Locate the cell with the specified text and output its [X, Y] center coordinate. 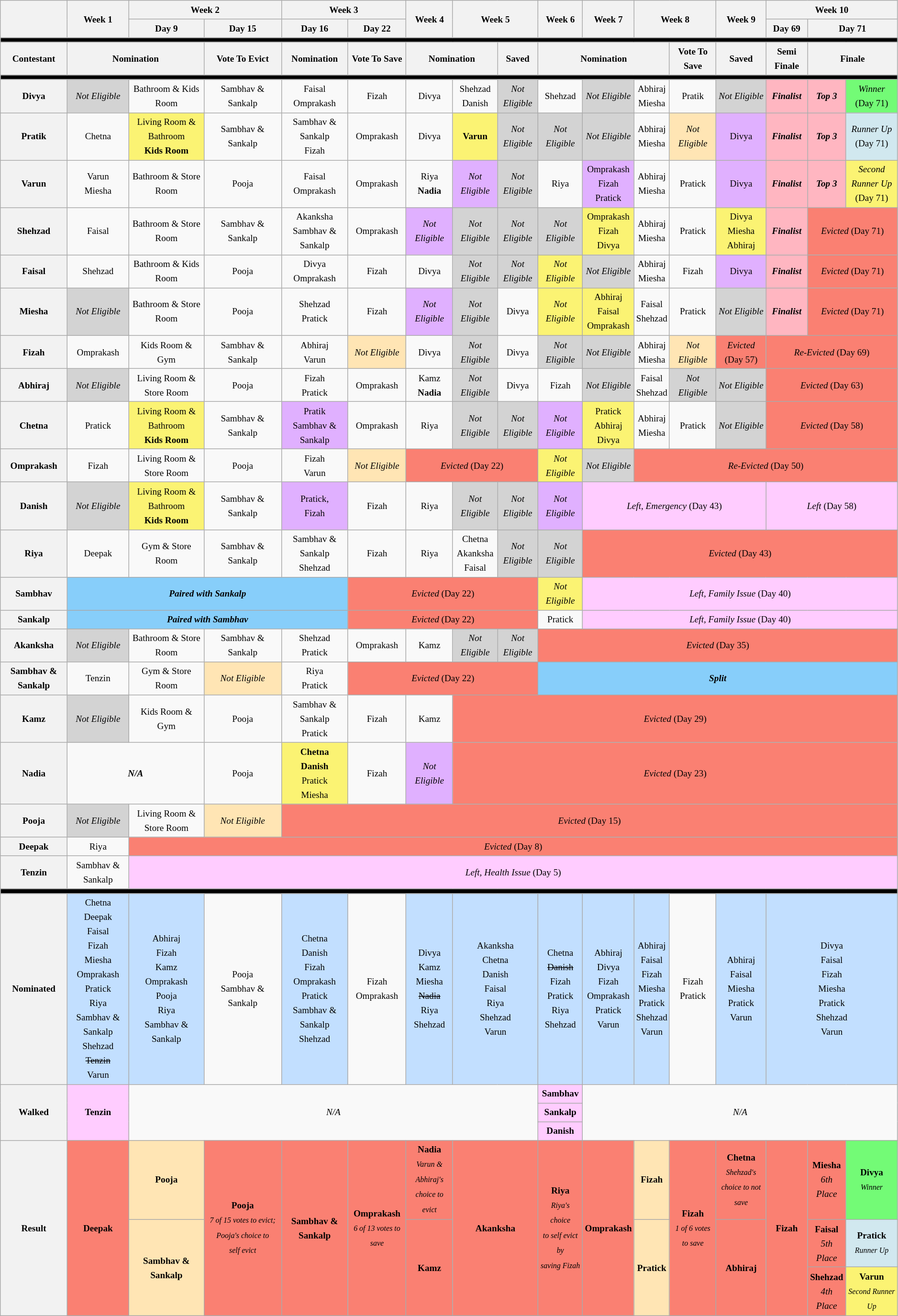
Fizah1 of 6 votes to save [693, 1228]
Week 6 [560, 19]
Evicted (Day 8) [513, 847]
AkankshaSambhav & Sankalp [315, 232]
Evicted (Day 35) [718, 645]
AbhirajFizahKamzOmprakashPoojaRiyaSambhav & Sankalp [166, 988]
Result [34, 1228]
Faisal5th Place [827, 1243]
Evicted (Day 23) [675, 773]
Walked [34, 1112]
Day 69 [787, 29]
DivyaMieshaAbhiraj [741, 232]
Re-Evicted (Day 69) [831, 352]
Evicted (Day 63) [831, 385]
RiyaNadia [430, 184]
RiyaRiya's choiceto self evict bysaving Fizah [560, 1228]
VarunMiesha [98, 184]
PoojaSambhav & Sankalp [243, 988]
FizahVarun [315, 466]
Week 3 [344, 10]
Evicted (Day 43) [740, 553]
Day 15 [243, 29]
Week 2 [205, 10]
Paired with Sambhav [208, 619]
Sambhav & SankalpShehzad [315, 553]
KamzNadia [430, 385]
AbhirajVarun [315, 352]
OmprakashFizahDivya [609, 232]
Week 5 [495, 19]
Evicted (Day 57) [741, 352]
Finale [853, 58]
Miesha [34, 312]
Left, Health Issue (Day 5) [513, 873]
Evicted (Day 15) [589, 821]
AbhirajFaisalMieshaPratickVarun [741, 988]
Week 10 [831, 10]
Nominated [34, 988]
Week 9 [741, 19]
Paired with Sankalp [208, 593]
ChetnaDanishFizahPratickRiyaShehzad [560, 988]
Day 16 [315, 29]
Semi Finale [787, 58]
Week 1 [98, 19]
Split [718, 678]
Evicted (Day 58) [831, 425]
Shehzad4th Place [827, 1291]
Week 7 [609, 19]
Left, Emergency (Day 43) [675, 506]
ChetnaDanishPratickMiesha [315, 773]
PratikSambhav & Sankalp [315, 425]
ChetnaAkankshaFaisal [475, 553]
Pratick,Fizah [315, 506]
Week 8 [675, 19]
DivyaWinner [872, 1180]
VarunSecond Runner Up [872, 1291]
DivyaFaisalFizahMieshaPratickShehzadVarun [831, 988]
DivyaKamzMieshaNadiaRiyaShehzad [430, 988]
RiyaPratick [315, 678]
Runner Up(Day 71) [872, 136]
PratickRunner Up [872, 1243]
Week 4 [430, 19]
AbhirajDivyaFizahOmprakashPratickVarun [609, 988]
Day 71 [853, 29]
PratickAbhirajDivya [609, 425]
ChetnaDanishFizahOmprakashPratickSambhav & SankalpShehzad [315, 988]
Contestant [34, 58]
Sambhav & SankalpFizah [315, 136]
AkankshaChetnaDanishFaisalRiyaShehzadVarun [495, 988]
OmprakashFizahPratick [609, 184]
AbhirajFaisalOmprakash [609, 312]
ChetnaDeepakFaisalFizahMieshaOmprakashPratickRiyaSambhav & SankalpShehzadTenzinVarun [98, 988]
NadiaVarun & Abhiraj'schoice to evict [430, 1180]
Winner(Day 71) [872, 96]
Nadia [34, 773]
Pooja7 of 15 votes to evict; Pooja's choice toself evict [243, 1228]
Left (Day 58) [831, 506]
Re-Evicted (Day 50) [765, 466]
Evicted (Day 29) [675, 719]
Miesha6th Place [827, 1180]
ChetnaShehzad'schoice to not save [741, 1180]
Omprakash6 of 13 votes to save [377, 1228]
Second Runner Up(Day 71) [872, 184]
Day 9 [166, 29]
Vote To Evict [243, 58]
AbhirajFaisalFizahMieshaPratickShehzadVarun [652, 988]
FizahOmprakash [377, 988]
ShehzadDanish [475, 96]
DivyaOmprakash [315, 272]
Day 22 [377, 29]
Sambhav & SankalpPratick [315, 719]
